From the cell containing the given text, extract its center point as [x, y] coordinate. 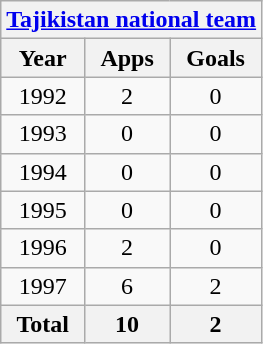
1994 [43, 172]
1993 [43, 134]
1997 [43, 286]
Goals [216, 58]
1995 [43, 210]
Year [43, 58]
6 [128, 286]
Apps [128, 58]
1992 [43, 96]
Tajikistan national team [132, 20]
Total [43, 324]
1996 [43, 248]
10 [128, 324]
